Determine the [X, Y] coordinate at the center of the cell enclosing the given text.  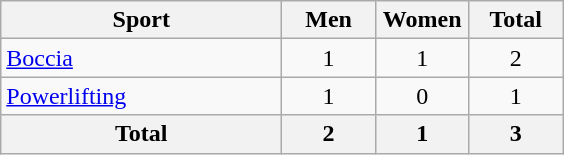
Sport [142, 20]
Boccia [142, 58]
Powerlifting [142, 96]
Men [329, 20]
3 [516, 134]
0 [422, 96]
Women [422, 20]
